From the cell containing the given text, extract its center point as (X, Y) coordinate. 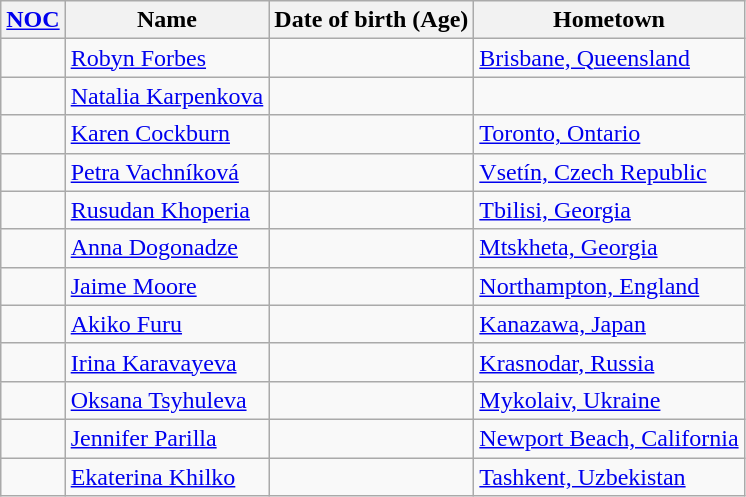
Petra Vachníková (167, 172)
Rusudan Khoperia (167, 210)
Robyn Forbes (167, 58)
Newport Beach, California (609, 438)
Mtskheta, Georgia (609, 248)
Karen Cockburn (167, 134)
Name (167, 20)
Jennifer Parilla (167, 438)
Krasnodar, Russia (609, 362)
Vsetín, Czech Republic (609, 172)
Tashkent, Uzbekistan (609, 477)
Kanazawa, Japan (609, 324)
Anna Dogonadze (167, 248)
Mykolaiv, Ukraine (609, 400)
Brisbane, Queensland (609, 58)
Irina Karavayeva (167, 362)
Date of birth (Age) (372, 20)
Ekaterina Khilko (167, 477)
Hometown (609, 20)
Oksana Tsyhuleva (167, 400)
Toronto, Ontario (609, 134)
Akiko Furu (167, 324)
Northampton, England (609, 286)
Tbilisi, Georgia (609, 210)
Natalia Karpenkova (167, 96)
NOC (33, 20)
Jaime Moore (167, 286)
